Identify which cell holds the provided text, then report its (X, Y) central coordinate. 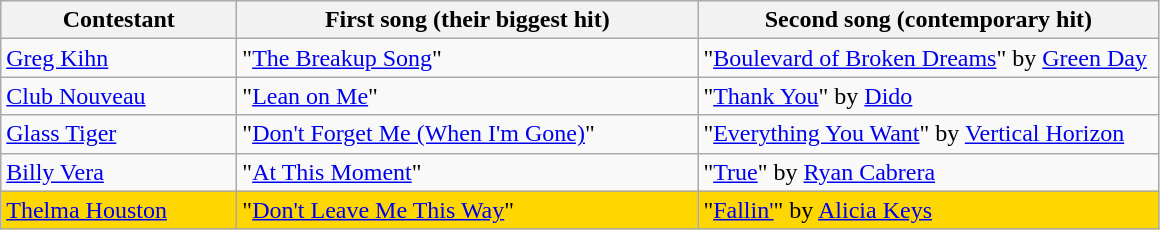
"The Breakup Song" (468, 58)
"Thank You" by Dido (928, 96)
"True" by Ryan Cabrera (928, 172)
Thelma Houston (119, 210)
Second song (contemporary hit) (928, 20)
"Don't Leave Me This Way" (468, 210)
"At This Moment" (468, 172)
Glass Tiger (119, 134)
Contestant (119, 20)
Club Nouveau (119, 96)
"Fallin'" by Alicia Keys (928, 210)
"Lean on Me" (468, 96)
Greg Kihn (119, 58)
"Everything You Want" by Vertical Horizon (928, 134)
"Boulevard of Broken Dreams" by Green Day (928, 58)
"Don't Forget Me (When I'm Gone)" (468, 134)
First song (their biggest hit) (468, 20)
Billy Vera (119, 172)
